Extract the (x, y) coordinate from the center of the cell holding the provided text.  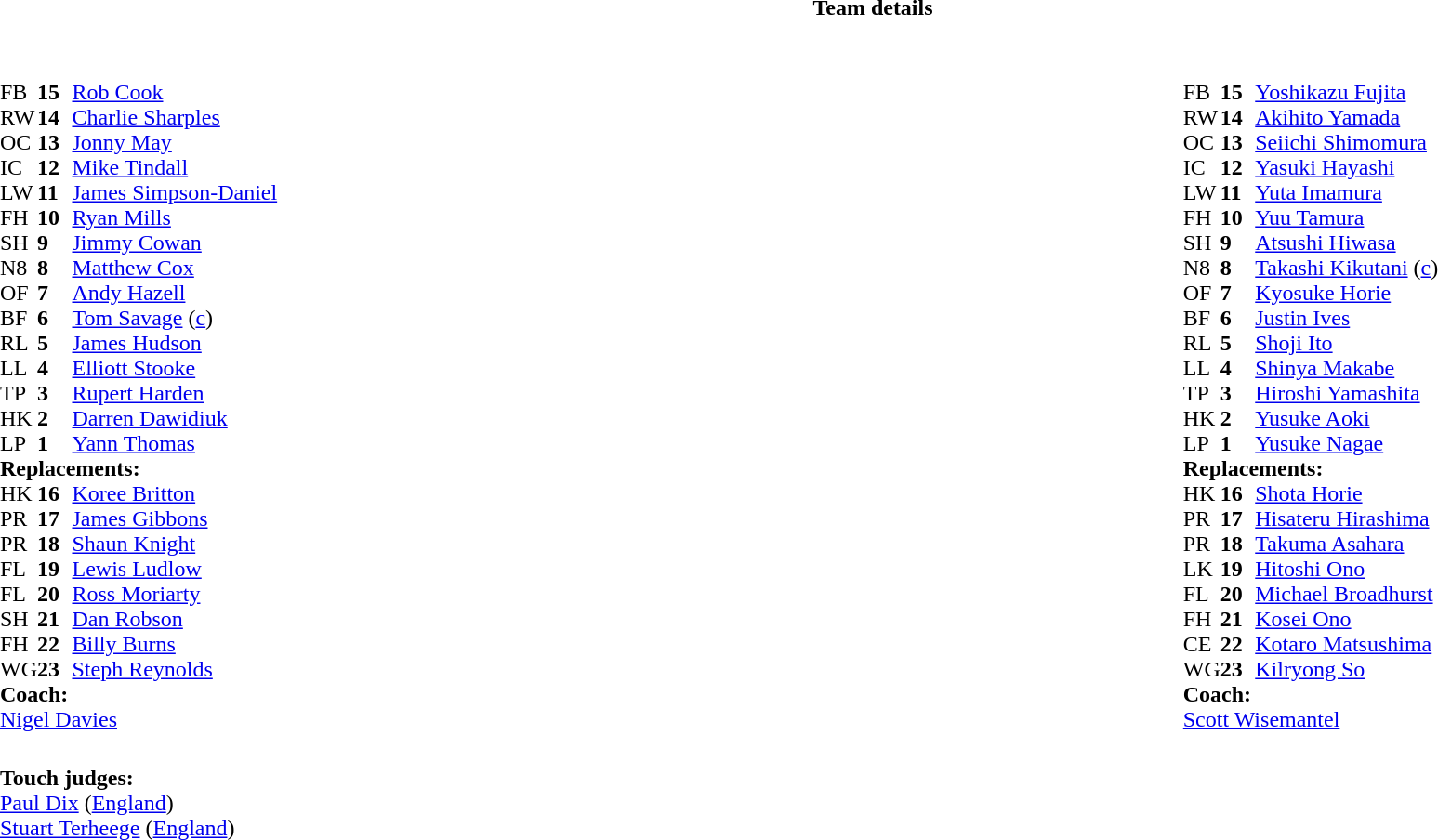
Elliott Stooke (175, 368)
Seiichi Shimomura (1346, 143)
Atsushi Hiwasa (1346, 243)
Yusuke Aoki (1346, 418)
Koree Britton (175, 494)
Akihito Yamada (1346, 117)
Darren Dawidiuk (175, 418)
Justin Ives (1346, 318)
CE (1202, 645)
James Hudson (175, 344)
Shota Horie (1346, 494)
Kyosuke Horie (1346, 294)
Ryan Mills (175, 217)
Rob Cook (175, 93)
Yasuki Hayashi (1346, 167)
Kilryong So (1346, 669)
Jimmy Cowan (175, 243)
Takashi Kikutani (c) (1346, 268)
Hisateru Hirashima (1346, 518)
Matthew Cox (175, 268)
James Gibbons (175, 518)
Shoji Ito (1346, 344)
Dan Robson (175, 619)
Mike Tindall (175, 167)
Billy Burns (175, 645)
Shaun Knight (175, 545)
Tom Savage (c) (175, 318)
Andy Hazell (175, 294)
Jonny May (175, 143)
Kotaro Matsushima (1346, 645)
Yoshikazu Fujita (1346, 93)
Michael Broadhurst (1346, 595)
Charlie Sharples (175, 117)
Rupert Harden (175, 394)
Shinya Makabe (1346, 368)
Kosei Ono (1346, 619)
Yuta Imamura (1346, 193)
LK (1202, 569)
Yuu Tamura (1346, 217)
Steph Reynolds (175, 669)
Scott Wisemantel (1311, 719)
Ross Moriarty (175, 595)
Lewis Ludlow (175, 569)
Takuma Asahara (1346, 545)
Hiroshi Yamashita (1346, 394)
Nigel Davies (139, 719)
Yusuke Nagae (1346, 444)
James Simpson-Daniel (175, 193)
Hitoshi Ono (1346, 569)
Yann Thomas (175, 444)
